Return [x, y] of the center of cell containing provided text 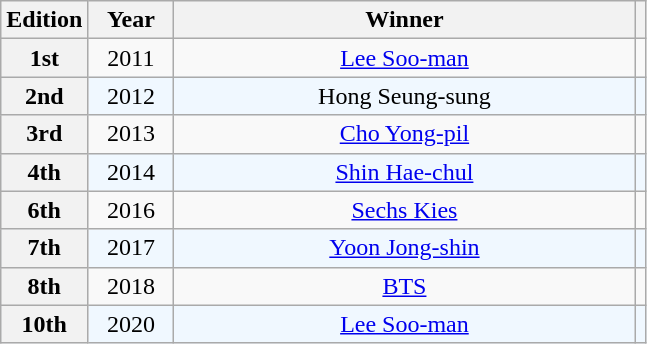
2016 [131, 210]
7th [44, 248]
Shin Hae-chul [404, 172]
Hong Seung-sung [404, 96]
2017 [131, 248]
2012 [131, 96]
2013 [131, 134]
2020 [131, 324]
2nd [44, 96]
10th [44, 324]
3rd [44, 134]
Edition [44, 20]
Sechs Kies [404, 210]
2014 [131, 172]
8th [44, 286]
4th [44, 172]
Year [131, 20]
2018 [131, 286]
1st [44, 58]
Yoon Jong-shin [404, 248]
Cho Yong-pil [404, 134]
BTS [404, 286]
Winner [404, 20]
2011 [131, 58]
6th [44, 210]
